Scan for the cell matching the given text and deliver its [X, Y] coordinate at center. 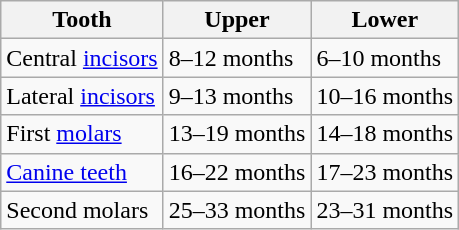
Lower [385, 20]
Lateral incisors [82, 96]
Central incisors [82, 58]
Second molars [82, 210]
23–31 months [385, 210]
13–19 months [237, 134]
17–23 months [385, 172]
Canine teeth [82, 172]
First molars [82, 134]
6–10 months [385, 58]
16–22 months [237, 172]
25–33 months [237, 210]
10–16 months [385, 96]
14–18 months [385, 134]
9–13 months [237, 96]
Tooth [82, 20]
8–12 months [237, 58]
Upper [237, 20]
